Scan for the cell matching the given text and deliver its [x, y] coordinate at center. 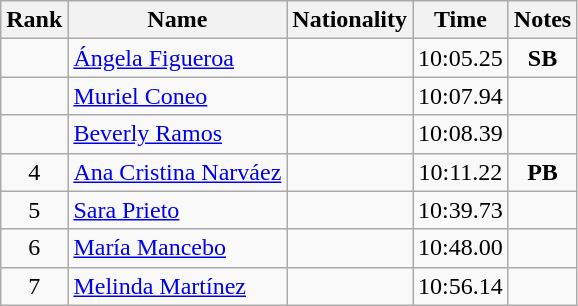
Name [178, 20]
Sara Prieto [178, 210]
Nationality [350, 20]
10:05.25 [461, 58]
Ángela Figueroa [178, 58]
Muriel Coneo [178, 96]
10:56.14 [461, 286]
10:11.22 [461, 172]
5 [34, 210]
10:08.39 [461, 134]
Ana Cristina Narváez [178, 172]
PB [542, 172]
Melinda Martínez [178, 286]
10:48.00 [461, 248]
Rank [34, 20]
SB [542, 58]
Time [461, 20]
10:07.94 [461, 96]
Beverly Ramos [178, 134]
María Mancebo [178, 248]
4 [34, 172]
6 [34, 248]
7 [34, 286]
Notes [542, 20]
10:39.73 [461, 210]
